Provide the (X, Y) coordinate of the cell's center where the given text is located.  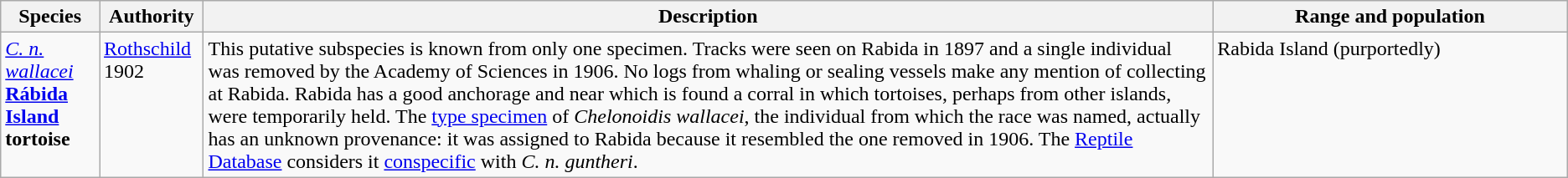
Rothschild 1902 (152, 105)
C. n. wallaceiRábida Island tortoise (50, 105)
Rabida Island (purportedly) (1390, 105)
Species (50, 17)
Description (709, 17)
Range and population (1390, 17)
Authority (152, 17)
